Find where the given text appears and provide that cell's center as [x, y] coordinate. 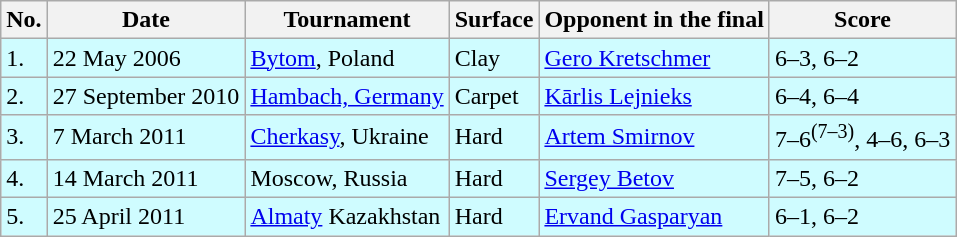
Date [146, 20]
2. [24, 96]
Hambach, Germany [347, 96]
Gero Kretschmer [654, 58]
3. [24, 138]
Opponent in the final [654, 20]
Tournament [347, 20]
Ervand Gasparyan [654, 217]
22 May 2006 [146, 58]
25 April 2011 [146, 217]
Surface [494, 20]
Bytom, Poland [347, 58]
14 March 2011 [146, 178]
Sergey Betov [654, 178]
Cherkasy, Ukraine [347, 138]
6–3, 6–2 [862, 58]
7 March 2011 [146, 138]
1. [24, 58]
27 September 2010 [146, 96]
Kārlis Lejnieks [654, 96]
6–1, 6–2 [862, 217]
No. [24, 20]
Carpet [494, 96]
7–6(7–3), 4–6, 6–3 [862, 138]
4. [24, 178]
Artem Smirnov [654, 138]
Clay [494, 58]
5. [24, 217]
6–4, 6–4 [862, 96]
7–5, 6–2 [862, 178]
Almaty Kazakhstan [347, 217]
Score [862, 20]
Moscow, Russia [347, 178]
